Extract the (x, y) coordinate from the center of the cell holding the provided text.  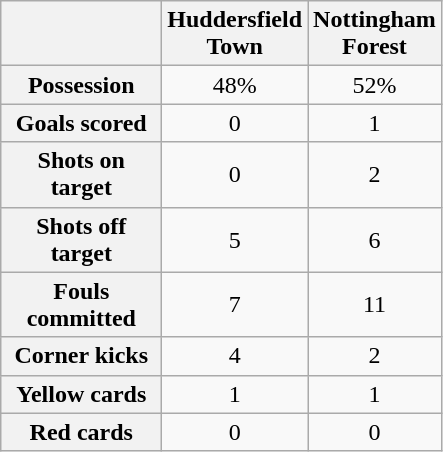
48% (235, 85)
Corner kicks (82, 356)
6 (375, 240)
Red cards (82, 432)
Huddersfield Town (235, 34)
Nottingham Forest (375, 34)
Shots on target (82, 174)
Goals scored (82, 123)
5 (235, 240)
Yellow cards (82, 394)
7 (235, 304)
Shots off target (82, 240)
4 (235, 356)
Fouls committed (82, 304)
52% (375, 85)
11 (375, 304)
Possession (82, 85)
